Find where the given text appears and provide that cell's center as (X, Y) coordinate. 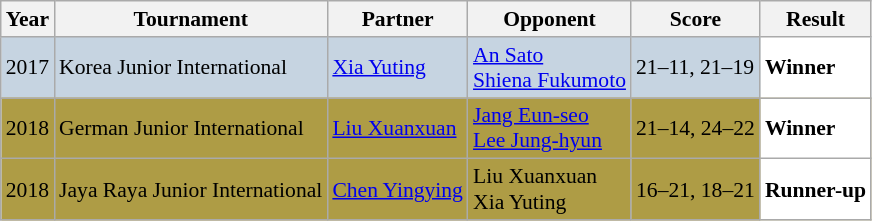
Jang Eun-seo Lee Jung-hyun (550, 128)
Jaya Raya Junior International (190, 190)
Liu Xuanxuan Xia Yuting (550, 190)
German Junior International (190, 128)
Year (28, 19)
Runner-up (816, 190)
21–11, 21–19 (696, 68)
2017 (28, 68)
Xia Yuting (398, 68)
Korea Junior International (190, 68)
21–14, 24–22 (696, 128)
An Sato Shiena Fukumoto (550, 68)
Result (816, 19)
Partner (398, 19)
Opponent (550, 19)
Liu Xuanxuan (398, 128)
16–21, 18–21 (696, 190)
Chen Yingying (398, 190)
Score (696, 19)
Tournament (190, 19)
